Scan for the cell matching the given text and deliver its [x, y] coordinate at center. 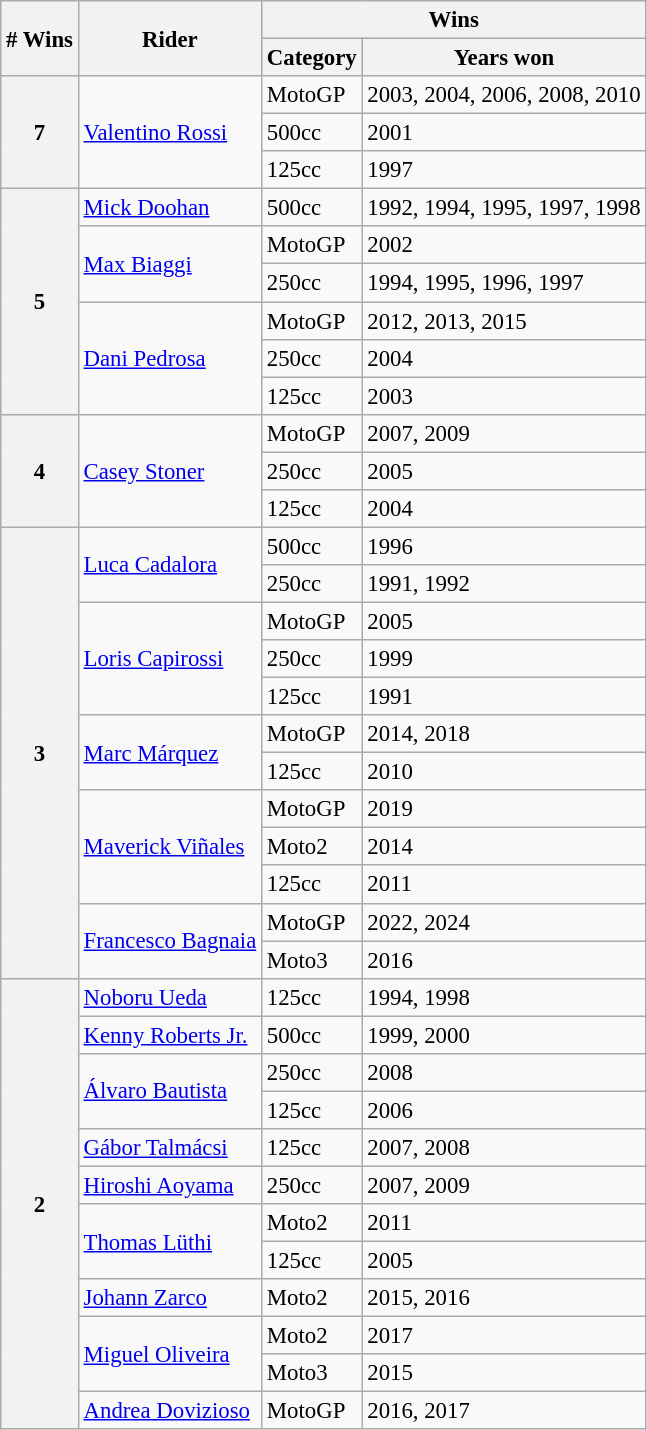
2019 [504, 809]
Loris Capirossi [170, 658]
Noboru Ueda [170, 997]
2003, 2004, 2006, 2008, 2010 [504, 95]
2014, 2018 [504, 734]
Mick Doohan [170, 208]
Andrea Dovizioso [170, 1411]
Gábor Talmácsi [170, 1148]
2001 [504, 133]
Miguel Oliveira [170, 1354]
1996 [504, 546]
Johann Zarco [170, 1298]
1994, 1995, 1996, 1997 [504, 283]
2017 [504, 1336]
2008 [504, 1073]
# Wins [40, 38]
1991 [504, 697]
2022, 2024 [504, 922]
Years won [504, 58]
2007, 2008 [504, 1148]
5 [40, 302]
Thomas Lüthi [170, 1242]
Hiroshi Aoyama [170, 1185]
3 [40, 752]
2010 [504, 772]
Casey Stoner [170, 470]
Kenny Roberts Jr. [170, 1035]
1999 [504, 659]
Maverick Viñales [170, 846]
Luca Cadalora [170, 564]
4 [40, 470]
2006 [504, 1110]
2015, 2016 [504, 1298]
7 [40, 132]
Rider [170, 38]
1997 [504, 170]
2 [40, 1204]
2012, 2013, 2015 [504, 321]
2016 [504, 960]
Francesco Bagnaia [170, 940]
2014 [504, 847]
2002 [504, 245]
Valentino Rossi [170, 132]
Dani Pedrosa [170, 358]
2015 [504, 1373]
Marc Márquez [170, 752]
Category [312, 58]
Max Biaggi [170, 264]
1992, 1994, 1995, 1997, 1998 [504, 208]
1991, 1992 [504, 584]
1994, 1998 [504, 997]
Álvaro Bautista [170, 1092]
1999, 2000 [504, 1035]
2003 [504, 396]
Wins [454, 20]
2016, 2017 [504, 1411]
